Return (x, y) of the center of cell containing provided text 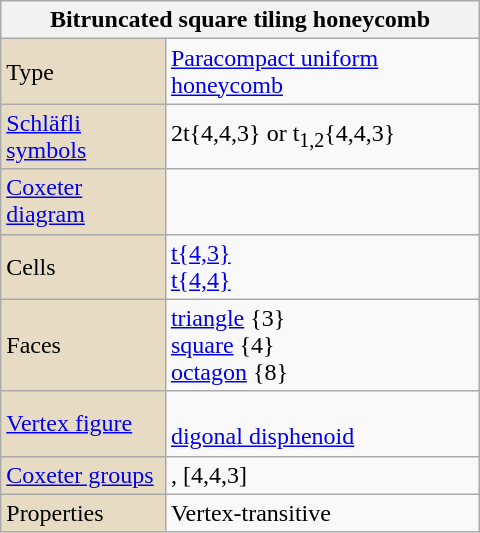
Vertex figure (84, 424)
triangle {3}square {4}octagon {8} (322, 345)
Bitruncated square tiling honeycomb (240, 20)
Type (84, 72)
Coxeter diagram (84, 202)
Cells (84, 266)
t{4,3} t{4,4} (322, 266)
, [4,4,3] (322, 475)
2t{4,4,3} or t1,2{4,4,3} (322, 136)
Paracompact uniform honeycomb (322, 72)
Faces (84, 345)
Coxeter groups (84, 475)
Vertex-transitive (322, 513)
digonal disphenoid (322, 424)
Schläfli symbols (84, 136)
Properties (84, 513)
